For the text-containing cell, return its midpoint in (x, y) coordinate format. 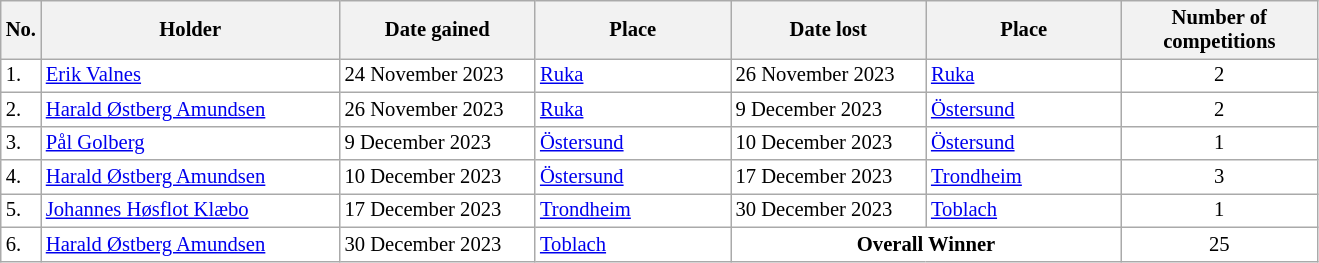
2. (21, 109)
Holder (190, 29)
1. (21, 75)
Number of competitions (1220, 29)
25 (1220, 244)
Date lost (828, 29)
Pål Golberg (190, 143)
3 (1220, 177)
No. (21, 29)
Date gained (438, 29)
Johannes Høsflot Klæbo (190, 210)
3. (21, 143)
Erik Valnes (190, 75)
Overall Winner (926, 244)
24 November 2023 (438, 75)
6. (21, 244)
4. (21, 177)
5. (21, 210)
